Capture the cell that displays the provided text and extract its (x, y) central coordinate. 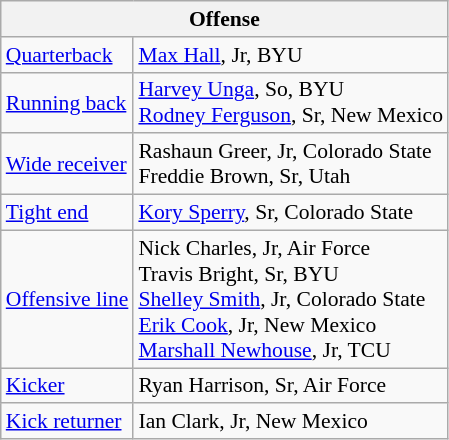
Running back (68, 102)
Kick returner (68, 422)
Harvey Unga, So, BYURodney Ferguson, Sr, New Mexico (290, 102)
Rashaun Greer, Jr, Colorado StateFreddie Brown, Sr, Utah (290, 164)
Offensive line (68, 299)
Ian Clark, Jr, New Mexico (290, 422)
Max Hall, Jr, BYU (290, 55)
Nick Charles, Jr, Air ForceTravis Bright, Sr, BYUShelley Smith, Jr, Colorado StateErik Cook, Jr, New MexicoMarshall Newhouse, Jr, TCU (290, 299)
Wide receiver (68, 164)
Kicker (68, 386)
Quarterback (68, 55)
Kory Sperry, Sr, Colorado State (290, 213)
Offense (224, 19)
Tight end (68, 213)
Ryan Harrison, Sr, Air Force (290, 386)
